From the cell containing the given text, extract its center point as (X, Y) coordinate. 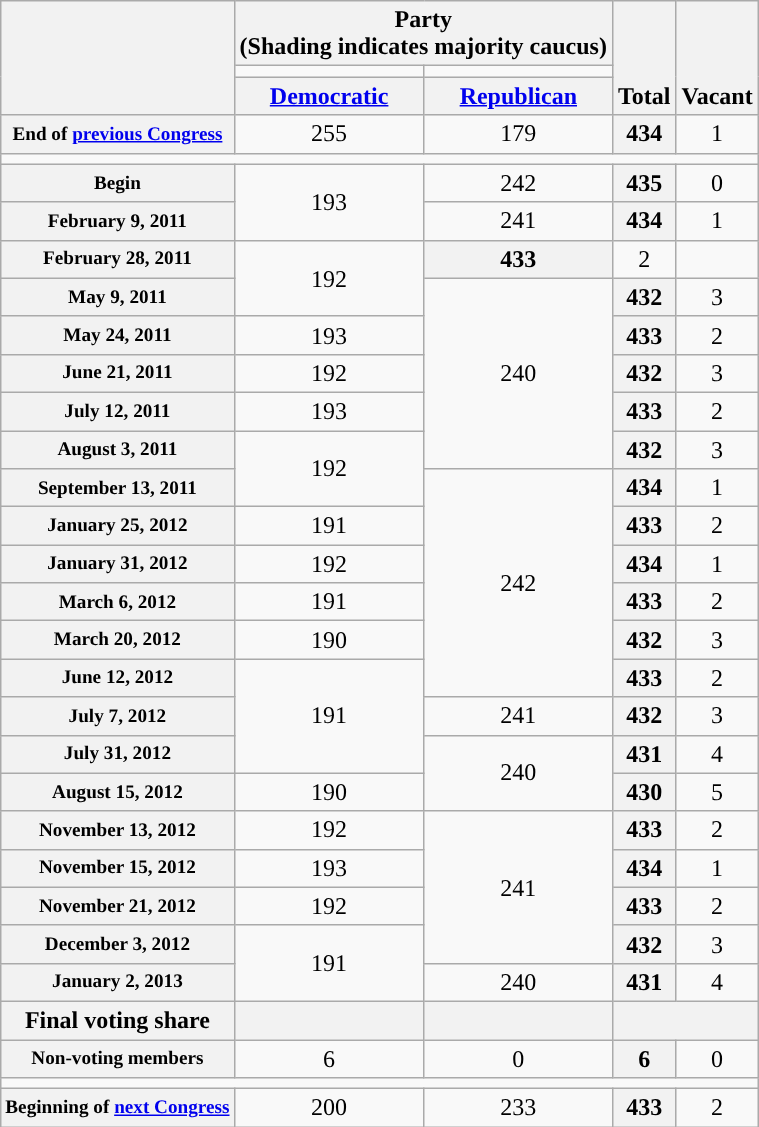
Republican (518, 96)
End of previous Congress (118, 134)
June 21, 2011 (118, 373)
Beginning of next Congress (118, 1108)
July 12, 2011 (118, 411)
Democratic (329, 96)
Vacant (717, 58)
February 28, 2011 (118, 259)
Begin (118, 183)
September 13, 2011 (118, 488)
July 31, 2012 (118, 754)
November 15, 2012 (118, 868)
February 9, 2011 (118, 221)
May 9, 2011 (118, 297)
March 6, 2012 (118, 602)
August 3, 2011 (118, 449)
179 (518, 134)
435 (644, 183)
Final voting share (118, 1020)
August 15, 2012 (118, 792)
200 (329, 1108)
January 31, 2012 (118, 564)
430 (644, 792)
June 12, 2012 (118, 678)
233 (518, 1108)
January 25, 2012 (118, 526)
January 2, 2013 (118, 982)
May 24, 2011 (118, 335)
5 (717, 792)
Total (644, 58)
Non-voting members (118, 1059)
255 (329, 134)
Party (Shading indicates majority caucus) (423, 34)
November 13, 2012 (118, 830)
November 21, 2012 (118, 906)
December 3, 2012 (118, 944)
March 20, 2012 (118, 640)
July 7, 2012 (118, 716)
